Return [x, y] of the center of cell containing provided text 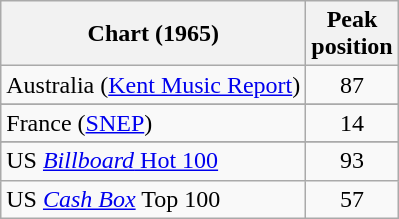
France (SNEP) [154, 123]
US Cash Box Top 100 [154, 199]
14 [352, 123]
US Billboard Hot 100 [154, 161]
57 [352, 199]
87 [352, 85]
93 [352, 161]
Australia (Kent Music Report) [154, 85]
Chart (1965) [154, 34]
Peakposition [352, 34]
